For the text-containing cell, return its midpoint in (X, Y) coordinate format. 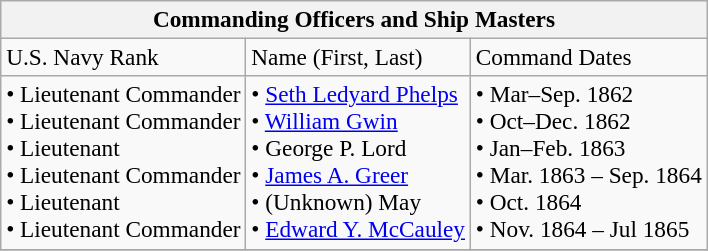
Command Dates (588, 57)
U.S. Navy Rank (124, 57)
Commanding Officers and Ship Masters (354, 19)
• Lieutenant Commander• Lieutenant Commander• Lieutenant• Lieutenant Commander• Lieutenant• Lieutenant Commander (124, 162)
• Mar–Sep. 1862• Oct–Dec. 1862• Jan–Feb. 1863• Mar. 1863 – Sep. 1864• Oct. 1864• Nov. 1864 – Jul 1865 (588, 162)
• Seth Ledyard Phelps• William Gwin• George P. Lord• James A. Greer• (Unknown) May• Edward Y. McCauley (358, 162)
Name (First, Last) (358, 57)
